For the text-containing cell, return its midpoint in [X, Y] coordinate format. 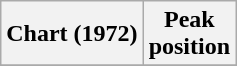
Peakposition [189, 34]
Chart (1972) [72, 34]
